Locate the cell with the specified text and output its (x, y) center coordinate. 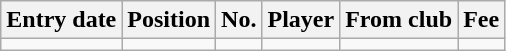
Player (301, 20)
No. (239, 20)
Entry date (62, 20)
From club (399, 20)
Position (169, 20)
Fee (482, 20)
